Capture the cell that displays the provided text and extract its (X, Y) central coordinate. 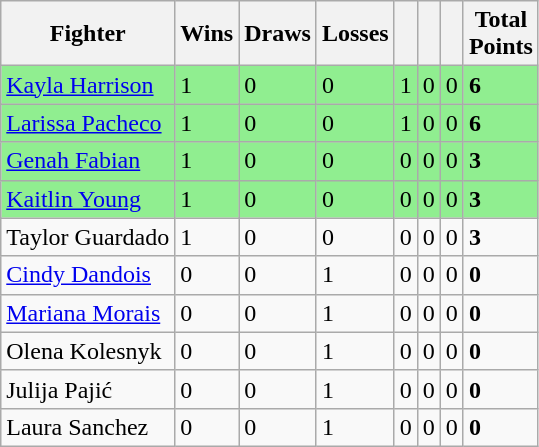
Taylor Guardado (88, 237)
Draws (278, 34)
Genah Fabian (88, 161)
Larissa Pacheco (88, 123)
Kaitlin Young (88, 199)
Wins (207, 34)
Laura Sanchez (88, 427)
Olena Kolesnyk (88, 351)
Kayla Harrison (88, 85)
Total Points (500, 34)
Mariana Morais (88, 313)
Losses (355, 34)
Julija Pajić (88, 389)
Fighter (88, 34)
Cindy Dandois (88, 275)
